Extract the (x, y) coordinate from the center of the cell holding the provided text.  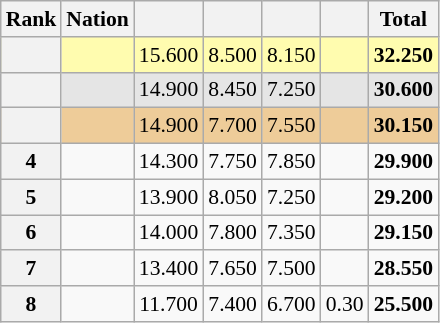
6.700 (292, 304)
28.550 (404, 269)
30.600 (404, 90)
7.650 (232, 269)
8 (32, 304)
30.150 (404, 126)
7 (32, 269)
8.500 (232, 55)
29.900 (404, 162)
0.30 (345, 304)
6 (32, 233)
5 (32, 197)
14.000 (168, 233)
7.850 (292, 162)
15.600 (168, 55)
13.900 (168, 197)
7.500 (292, 269)
7.550 (292, 126)
7.800 (232, 233)
7.350 (292, 233)
7.400 (232, 304)
8.050 (232, 197)
25.500 (404, 304)
8.450 (232, 90)
Nation (97, 19)
Rank (32, 19)
14.300 (168, 162)
8.150 (292, 55)
32.250 (404, 55)
13.400 (168, 269)
7.750 (232, 162)
11.700 (168, 304)
29.150 (404, 233)
29.200 (404, 197)
Total (404, 19)
4 (32, 162)
7.700 (232, 126)
